Scan for the cell matching the given text and deliver its [x, y] coordinate at center. 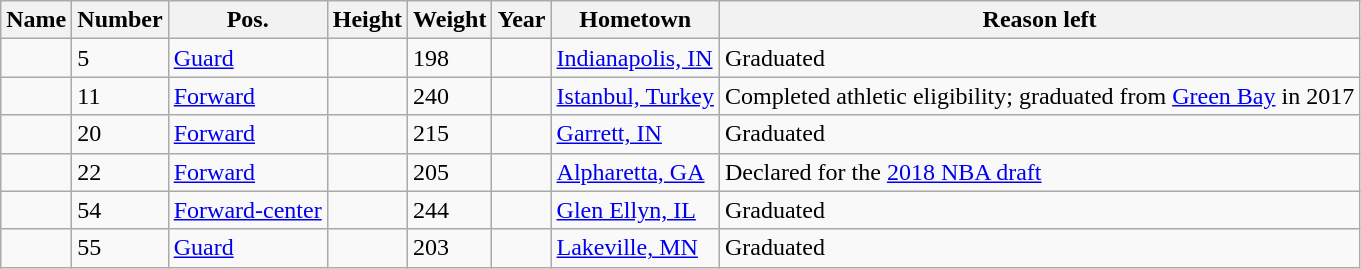
Glen Ellyn, IL [635, 210]
Height [367, 20]
Number [120, 20]
Pos. [248, 20]
Declared for the 2018 NBA draft [1039, 172]
244 [450, 210]
Reason left [1039, 20]
240 [450, 96]
11 [120, 96]
198 [450, 58]
Forward-center [248, 210]
Istanbul, Turkey [635, 96]
20 [120, 134]
Lakeville, MN [635, 248]
Weight [450, 20]
Indianapolis, IN [635, 58]
Garrett, IN [635, 134]
5 [120, 58]
203 [450, 248]
22 [120, 172]
Year [522, 20]
Completed athletic eligibility; graduated from Green Bay in 2017 [1039, 96]
Name [36, 20]
54 [120, 210]
Hometown [635, 20]
Alpharetta, GA [635, 172]
205 [450, 172]
215 [450, 134]
55 [120, 248]
